Identify which cell holds the provided text, then report its (x, y) central coordinate. 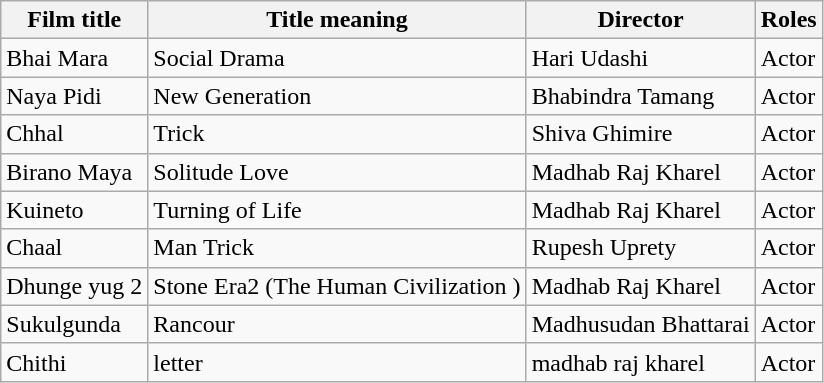
Sukulgunda (74, 324)
Bhabindra Tamang (640, 96)
Shiva Ghimire (640, 134)
Chhal (74, 134)
Kuineto (74, 210)
Man Trick (337, 248)
Director (640, 20)
Social Drama (337, 58)
Roles (788, 20)
Bhai Mara (74, 58)
Chaal (74, 248)
Rupesh Uprety (640, 248)
New Generation (337, 96)
Turning of Life (337, 210)
letter (337, 362)
Madhusudan Bhattarai (640, 324)
madhab raj kharel (640, 362)
Title meaning (337, 20)
Film title (74, 20)
Stone Era2 (The Human Civilization ) (337, 286)
Hari Udashi (640, 58)
Trick (337, 134)
Birano Maya (74, 172)
Dhunge yug 2 (74, 286)
Rancour (337, 324)
Chithi (74, 362)
Solitude Love (337, 172)
Naya Pidi (74, 96)
